Detect which cell encompasses the target text, then output its [X, Y] center coordinate. 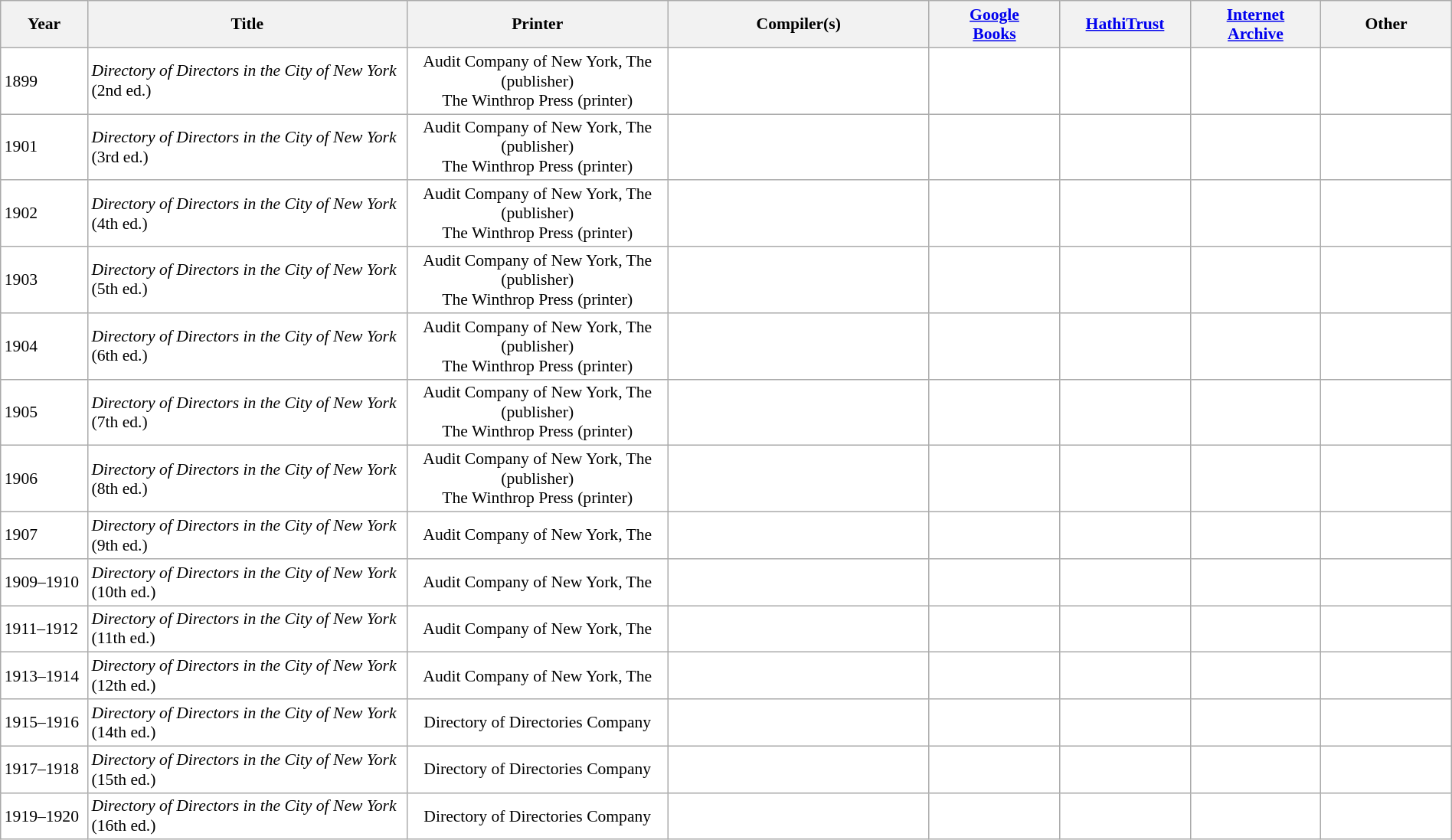
Directory of Directors in the City of New York (4th ed.) [247, 214]
Directory of Directors in the City of New York (2nd ed.) [247, 81]
1907 [44, 536]
Directory of Directors in the City of New York (7th ed.) [247, 412]
1917–1918 [44, 769]
Year [44, 25]
Directory of Directors in the City of New York (6th ed.) [247, 346]
1904 [44, 346]
1909–1910 [44, 582]
1913–1914 [44, 675]
1901 [44, 147]
1905 [44, 412]
Directory of Directors in the City of New York (5th ed.) [247, 280]
Title [247, 25]
HathiTrust [1125, 25]
Directory of Directors in the City of New York (8th ed.) [247, 479]
Other [1386, 25]
1915–1916 [44, 723]
Directory of Directors in the City of New York (9th ed.) [247, 536]
Directory of Directors in the City of New York (10th ed.) [247, 582]
Directory of Directors in the City of New York (16th ed.) [247, 816]
Directory of Directors in the City of New York (12th ed.) [247, 675]
Compiler(s) [798, 25]
1902 [44, 214]
Directory of Directors in the City of New York (14th ed.) [247, 723]
1903 [44, 280]
1919–1920 [44, 816]
1899 [44, 81]
1911–1912 [44, 629]
Directory of Directors in the City of New York (3rd ed.) [247, 147]
GoogleBooks [994, 25]
Printer [538, 25]
Directory of Directors in the City of New York (15th ed.) [247, 769]
Directory of Directors in the City of New York (11th ed.) [247, 629]
1906 [44, 479]
InternetArchive [1255, 25]
